Identify which cell holds the provided text, then report its [X, Y] central coordinate. 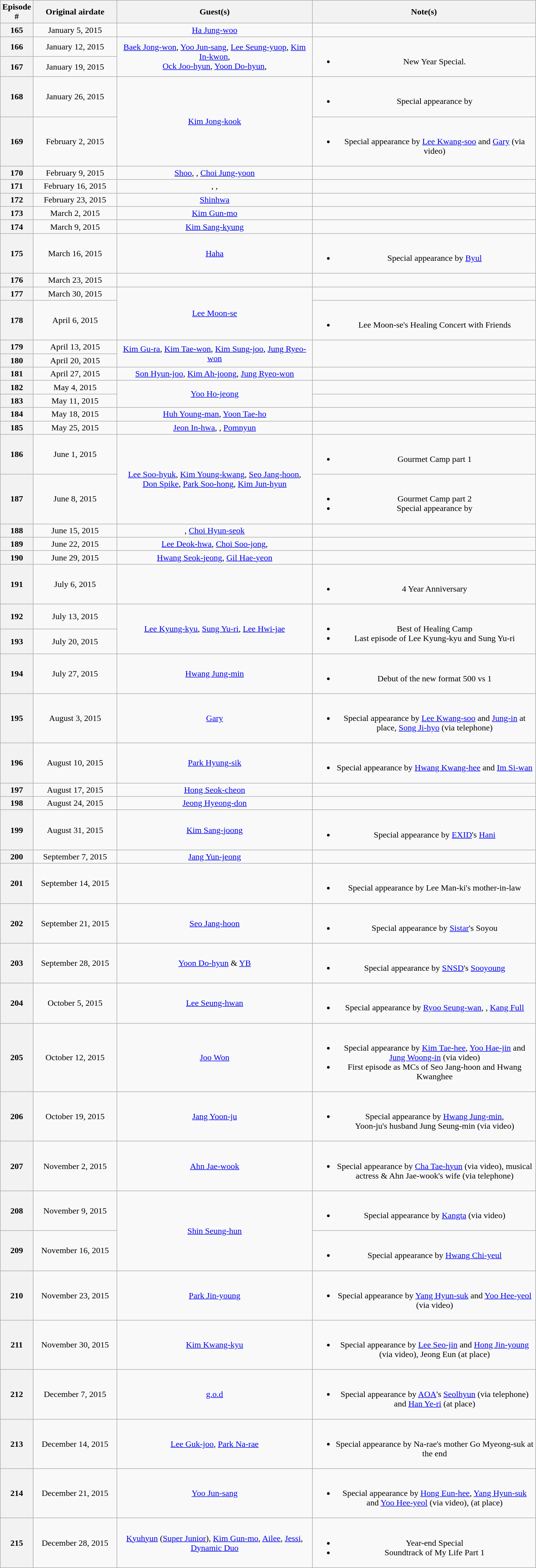
179 [17, 347]
Special appearance by Cha Tae-hyun (via video), musical actress & Ahn Jae-wook's wife (via telephone) [424, 1166]
Jang Yun-jeong [215, 857]
210 [17, 1296]
Kyuhyun (Super Junior), Kim Gun-mo, Ailee, Jessi, Dynamic Duo [215, 1543]
Special appearance by Byul [424, 253]
171 [17, 186]
August 17, 2015 [75, 790]
May 25, 2015 [75, 428]
202 [17, 923]
Special appearance by Kim Tae-hee, Yoo Hae-jin and Jung Woong-in (via video)First episode as MCs of Seo Jang-hoon and Hwang Kwanghee [424, 1057]
166 [17, 47]
208 [17, 1211]
March 30, 2015 [75, 294]
Jeong Hyeong-don [215, 803]
December 7, 2015 [75, 1394]
, Choi Hyun-seok [215, 530]
Gary [215, 718]
Special appearance by Na-rae's mother Go Myeong-suk at the end [424, 1444]
170 [17, 173]
March 23, 2015 [75, 280]
Shinhwa [215, 200]
February 9, 2015 [75, 173]
g.o.d [215, 1394]
187 [17, 499]
205 [17, 1057]
Hwang Jung-min [215, 674]
194 [17, 674]
193 [17, 641]
Special appearance by SNSD's Sooyoung [424, 963]
Special appearance by Hong Eun-hee, Yang Hyun-suk and Yoo Hee-yeol (via video), (at place) [424, 1493]
Huh Young-man, Yoon Tae-ho [215, 414]
New Year Special. [424, 57]
197 [17, 790]
206 [17, 1116]
201 [17, 883]
Special appearance by Hwang Chi-yeul [424, 1250]
November 23, 2015 [75, 1296]
Special appearance by Lee Seo-jin and Hong Jin-young (via video), Jeong Eun (at place) [424, 1345]
173 [17, 213]
June 8, 2015 [75, 499]
184 [17, 414]
Park Jin-young [215, 1296]
March 16, 2015 [75, 253]
172 [17, 200]
Kim Gun-mo [215, 213]
195 [17, 718]
Lee Deok-hwa, Choi Soo-jong, [215, 544]
April 13, 2015 [75, 347]
Episode # [17, 12]
190 [17, 557]
Best of Healing CampLast episode of Lee Kyung-kyu and Sung Yu-ri [424, 629]
July 13, 2015 [75, 616]
176 [17, 280]
Kim Jong-kook [215, 122]
January 12, 2015 [75, 47]
Gourmet Camp part 2Special appearance by [424, 499]
Kim Gu-ra, Kim Tae-won, Kim Sung-joo, Jung Ryeo-won [215, 354]
August 10, 2015 [75, 763]
November 9, 2015 [75, 1211]
January 19, 2015 [75, 66]
Kim Sang-joong [215, 830]
209 [17, 1250]
167 [17, 66]
213 [17, 1444]
200 [17, 857]
July 6, 2015 [75, 584]
December 21, 2015 [75, 1493]
178 [17, 320]
August 31, 2015 [75, 830]
Special appearance by Lee Man-ki's mother-in-law [424, 883]
Special appearance by Hwang Jung-min,Yoon-ju's husband Jung Seung-min (via video) [424, 1116]
Son Hyun-joo, Kim Ah-joong, Jung Ryeo-won [215, 374]
181 [17, 374]
Debut of the new format 500 vs 1 [424, 674]
April 27, 2015 [75, 374]
169 [17, 141]
August 24, 2015 [75, 803]
April 20, 2015 [75, 360]
Hwang Seok-jeong, Gil Hae-yeon [215, 557]
214 [17, 1493]
February 2, 2015 [75, 141]
Special appearance by Ryoo Seung-wan, , Kang Full [424, 1003]
August 3, 2015 [75, 718]
Gourmet Camp part 1 [424, 454]
189 [17, 544]
July 27, 2015 [75, 674]
203 [17, 963]
Special appearance by [424, 97]
199 [17, 830]
185 [17, 428]
188 [17, 530]
Lee Soo-hyuk, Kim Young-kwang, Seo Jang-hoon,Don Spike, Park Soo-hong, Kim Jun-hyun [215, 479]
165 [17, 30]
177 [17, 294]
May 18, 2015 [75, 414]
October 19, 2015 [75, 1116]
180 [17, 360]
Yoon Do-hyun & YB [215, 963]
July 20, 2015 [75, 641]
168 [17, 97]
Special appearance by EXID's Hani [424, 830]
March 2, 2015 [75, 213]
September 7, 2015 [75, 857]
192 [17, 616]
January 26, 2015 [75, 97]
Lee Moon-se's Healing Concert with Friends [424, 320]
May 11, 2015 [75, 401]
March 9, 2015 [75, 227]
Joo Won [215, 1057]
Shoo, , Choi Jung-yoon [215, 173]
183 [17, 401]
Seo Jang-hoon [215, 923]
Lee Kyung-kyu, Sung Yu-ri, Lee Hwi-jae [215, 629]
Jeon In-hwa, , Pomnyun [215, 428]
Special appearance by Hwang Kwang-hee and Im Si-wan [424, 763]
Special appearance by Lee Kwang-soo and Jung-in at place, Song Ji-hyo (via telephone) [424, 718]
February 23, 2015 [75, 200]
Lee Seung-hwan [215, 1003]
Ahn Jae-wook [215, 1166]
Kim Sang-kyung [215, 227]
204 [17, 1003]
215 [17, 1543]
December 14, 2015 [75, 1444]
191 [17, 584]
January 5, 2015 [75, 30]
Park Hyung-sik [215, 763]
Original airdate [75, 12]
Special appearance by AOA's Seolhyun (via telephone) and Han Ye-ri (at place) [424, 1394]
198 [17, 803]
June 1, 2015 [75, 454]
Special appearance by Yang Hyun-suk and Yoo Hee-yeol (via video) [424, 1296]
196 [17, 763]
211 [17, 1345]
November 30, 2015 [75, 1345]
Special appearance by Sistar's Soyou [424, 923]
Baek Jong-won, Yoo Jun-sang, Lee Seung-yuop, Kim In-kwon,Ock Joo-hyun, Yoon Do-hyun, [215, 57]
174 [17, 227]
June 15, 2015 [75, 530]
October 5, 2015 [75, 1003]
186 [17, 454]
Special appearance by Kangta (via video) [424, 1211]
Shin Seung-hun [215, 1231]
October 12, 2015 [75, 1057]
September 28, 2015 [75, 963]
June 29, 2015 [75, 557]
4 Year Anniversary [424, 584]
June 22, 2015 [75, 544]
February 16, 2015 [75, 186]
Guest(s) [215, 12]
Yoo Jun-sang [215, 1493]
Haha [215, 253]
182 [17, 387]
Lee Moon-se [215, 314]
207 [17, 1166]
Lee Guk-joo, Park Na-rae [215, 1444]
Yoo Ho-jeong [215, 394]
September 21, 2015 [75, 923]
Kim Kwang-kyu [215, 1345]
Jang Yoon-ju [215, 1116]
Ha Jung-woo [215, 30]
Hong Seok-cheon [215, 790]
, , [215, 186]
May 4, 2015 [75, 387]
December 28, 2015 [75, 1543]
Note(s) [424, 12]
November 2, 2015 [75, 1166]
Year-end SpecialSoundtrack of My Life Part 1 [424, 1543]
175 [17, 253]
April 6, 2015 [75, 320]
212 [17, 1394]
Special appearance by Lee Kwang-soo and Gary (via video) [424, 141]
November 16, 2015 [75, 1250]
September 14, 2015 [75, 883]
